Output the (X, Y) coordinate of the center of the cell containing the given text.  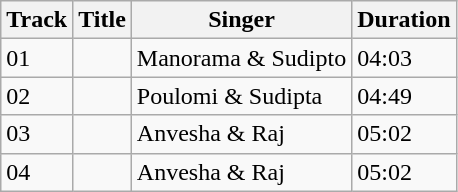
Manorama & Sudipto (241, 58)
04 (37, 172)
04:49 (404, 96)
Duration (404, 20)
01 (37, 58)
02 (37, 96)
04:03 (404, 58)
03 (37, 134)
Track (37, 20)
Singer (241, 20)
Poulomi & Sudipta (241, 96)
Title (102, 20)
